Locate the cell with the specified text and output its [X, Y] center coordinate. 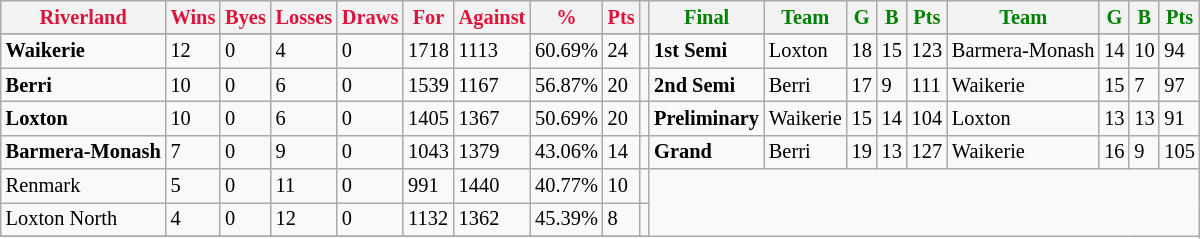
Final [706, 17]
123 [927, 51]
43.06% [566, 152]
94 [1179, 51]
45.39% [566, 219]
40.77% [566, 186]
16 [1114, 152]
1132 [428, 219]
1440 [492, 186]
5 [194, 186]
105 [1179, 152]
Losses [304, 17]
Renmark [84, 186]
Preliminary [706, 118]
50.69% [566, 118]
1405 [428, 118]
127 [927, 152]
Grand [706, 152]
24 [622, 51]
111 [927, 85]
1167 [492, 85]
1043 [428, 152]
Loxton North [84, 219]
1539 [428, 85]
991 [428, 186]
For [428, 17]
91 [1179, 118]
11 [304, 186]
1379 [492, 152]
104 [927, 118]
Draws [370, 17]
Riverland [84, 17]
1362 [492, 219]
1367 [492, 118]
Wins [194, 17]
17 [862, 85]
1718 [428, 51]
1113 [492, 51]
% [566, 17]
97 [1179, 85]
8 [622, 219]
19 [862, 152]
18 [862, 51]
56.87% [566, 85]
Byes [245, 17]
Against [492, 17]
60.69% [566, 51]
2nd Semi [706, 85]
1st Semi [706, 51]
